From the cell containing the given text, extract its center point as (X, Y) coordinate. 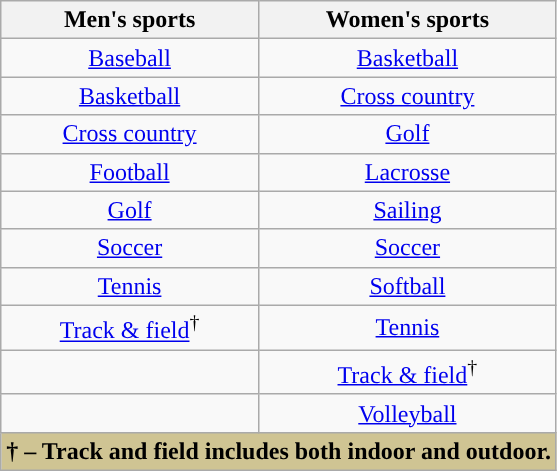
Softball (407, 286)
Football (130, 172)
Men's sports (130, 20)
Volleyball (407, 413)
Sailing (407, 210)
† – Track and field includes both indoor and outdoor. (279, 451)
Baseball (130, 58)
Lacrosse (407, 172)
Women's sports (407, 20)
